For the text-containing cell, return its midpoint in [X, Y] coordinate format. 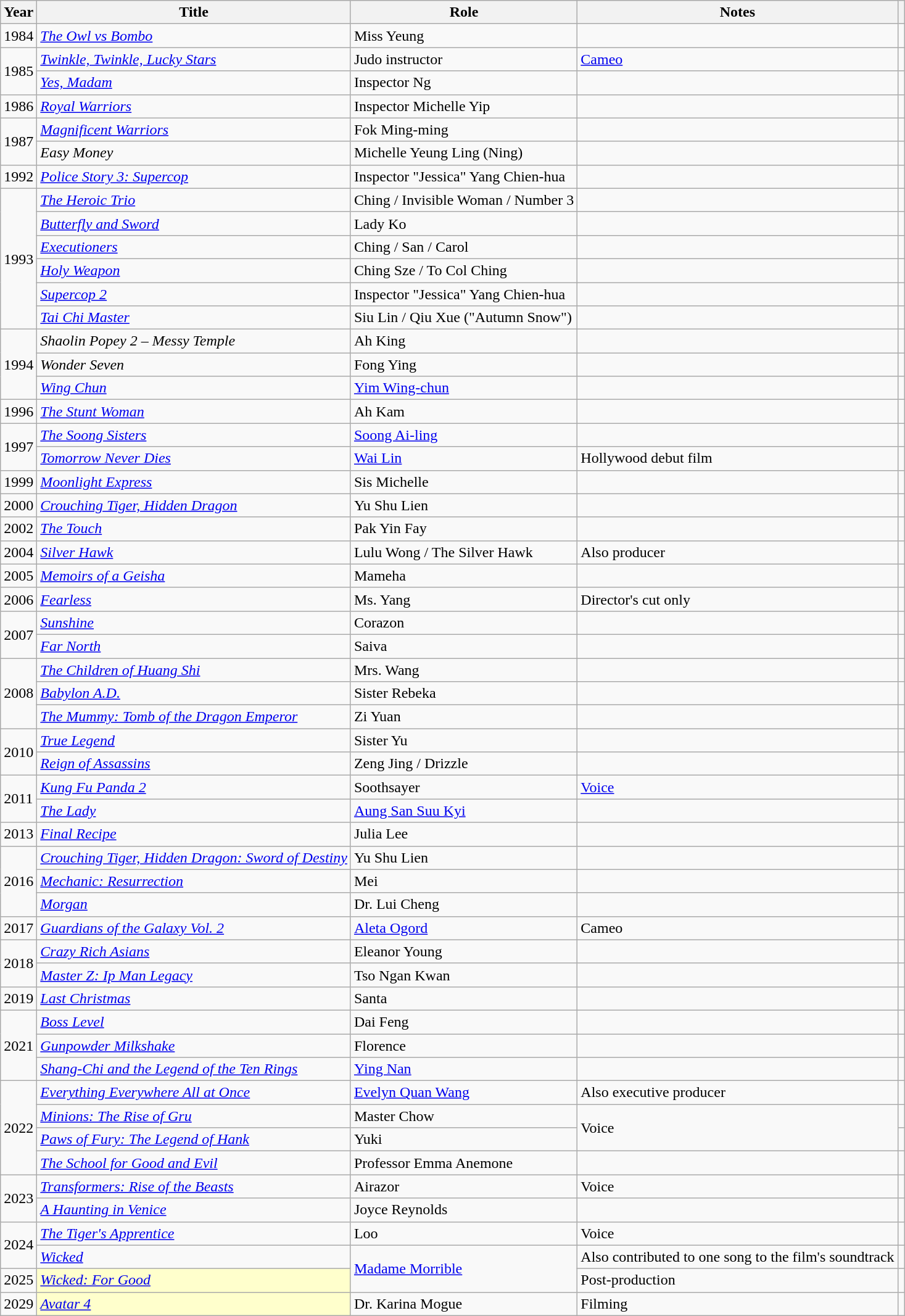
The Touch [194, 529]
Also producer [738, 552]
Dr. Lui Cheng [464, 904]
Fok Ming-ming [464, 130]
Wing Chun [194, 388]
Inspector Michelle Yip [464, 106]
Inspector Ng [464, 83]
Lulu Wong / The Silver Hawk [464, 552]
Santa [464, 998]
Yim Wing-chun [464, 388]
Saiva [464, 646]
Ching / San / Carol [464, 247]
2007 [19, 634]
2010 [19, 752]
Paws of Fury: The Legend of Hank [194, 1140]
Aung San Suu Kyi [464, 811]
2021 [19, 1045]
Final Recipe [194, 834]
Last Christmas [194, 998]
1994 [19, 365]
Butterfly and Sword [194, 223]
Master Chow [464, 1116]
Julia Lee [464, 834]
Corazon [464, 623]
Memoirs of a Geisha [194, 576]
Lady Ko [464, 223]
1984 [19, 36]
Airazor [464, 1186]
The Lady [194, 811]
Soong Ai-ling [464, 435]
Master Z: Ip Man Legacy [194, 975]
2019 [19, 998]
Sis Michelle [464, 482]
2024 [19, 1245]
Avatar 4 [194, 1304]
Morgan [194, 904]
Tai Chi Master [194, 318]
Evelyn Quan Wang [464, 1093]
Fong Ying [464, 365]
Sister Yu [464, 740]
Hollywood debut film [738, 458]
Shang-Chi and the Legend of the Ten Rings [194, 1069]
2022 [19, 1128]
Wai Lin [464, 458]
Shaolin Popey 2 – Messy Temple [194, 341]
Royal Warriors [194, 106]
Post-production [738, 1280]
Mechanic: Resurrection [194, 881]
Crouching Tiger, Hidden Dragon: Sword of Destiny [194, 858]
1993 [19, 259]
2005 [19, 576]
Miss Yeung [464, 36]
Pak Yin Fay [464, 529]
Moonlight Express [194, 482]
Kung Fu Panda 2 [194, 787]
The Owl vs Bombo [194, 36]
Ching Sze / To Col Ching [464, 270]
Boss Level [194, 1022]
Filming [738, 1304]
Tomorrow Never Dies [194, 458]
Professor Emma Anemone [464, 1163]
Silver Hawk [194, 552]
Ms. Yang [464, 599]
2006 [19, 599]
Wicked: For Good [194, 1280]
Ching / Invisible Woman / Number 3 [464, 200]
The Mummy: Tomb of the Dragon Emperor [194, 717]
Police Story 3: Supercop [194, 176]
Yes, Madam [194, 83]
Florence [464, 1046]
Fearless [194, 599]
Gunpowder Milkshake [194, 1046]
Crazy Rich Asians [194, 951]
Holy Weapon [194, 270]
1999 [19, 482]
1992 [19, 176]
Mameha [464, 576]
Ah King [464, 341]
Yuki [464, 1140]
1986 [19, 106]
Zi Yuan [464, 717]
Transformers: Rise of the Beasts [194, 1186]
Judo instructor [464, 59]
2013 [19, 834]
Siu Lin / Qiu Xue ("Autumn Snow") [464, 318]
Zeng Jing / Drizzle [464, 764]
Twinkle, Twinkle, Lucky Stars [194, 59]
Everything Everywhere All at Once [194, 1093]
A Haunting in Venice [194, 1210]
The Heroic Trio [194, 200]
Tso Ngan Kwan [464, 975]
Director's cut only [738, 599]
Supercop 2 [194, 294]
The Children of Huang Shi [194, 669]
The Tiger's Apprentice [194, 1233]
Ah Kam [464, 412]
Soothsayer [464, 787]
2004 [19, 552]
2011 [19, 799]
Dai Feng [464, 1022]
2008 [19, 693]
Wonder Seven [194, 365]
Year [19, 12]
2017 [19, 928]
Also executive producer [738, 1093]
Ying Nan [464, 1069]
Guardians of the Galaxy Vol. 2 [194, 928]
Magnificent Warriors [194, 130]
Mei [464, 881]
Also contributed to one song to the film's soundtrack [738, 1257]
Sister Rebeka [464, 693]
Title [194, 12]
1985 [19, 71]
Michelle Yeung Ling (Ning) [464, 153]
Crouching Tiger, Hidden Dragon [194, 505]
The School for Good and Evil [194, 1163]
Loo [464, 1233]
Eleanor Young [464, 951]
2025 [19, 1280]
2029 [19, 1304]
Mrs. Wang [464, 669]
Wicked [194, 1257]
Dr. Karina Mogue [464, 1304]
Notes [738, 12]
2016 [19, 881]
2002 [19, 529]
1997 [19, 447]
Easy Money [194, 153]
Role [464, 12]
2023 [19, 1198]
Babylon A.D. [194, 693]
Joyce Reynolds [464, 1210]
Aleta Ogord [464, 928]
Far North [194, 646]
The Soong Sisters [194, 435]
The Stunt Woman [194, 412]
True Legend [194, 740]
Executioners [194, 247]
Sunshine [194, 623]
Minions: The Rise of Gru [194, 1116]
2018 [19, 963]
1996 [19, 412]
Madame Morrible [464, 1268]
1987 [19, 141]
Reign of Assassins [194, 764]
2000 [19, 505]
